Provide the [X, Y] coordinate of the cell's center where the given text is located.  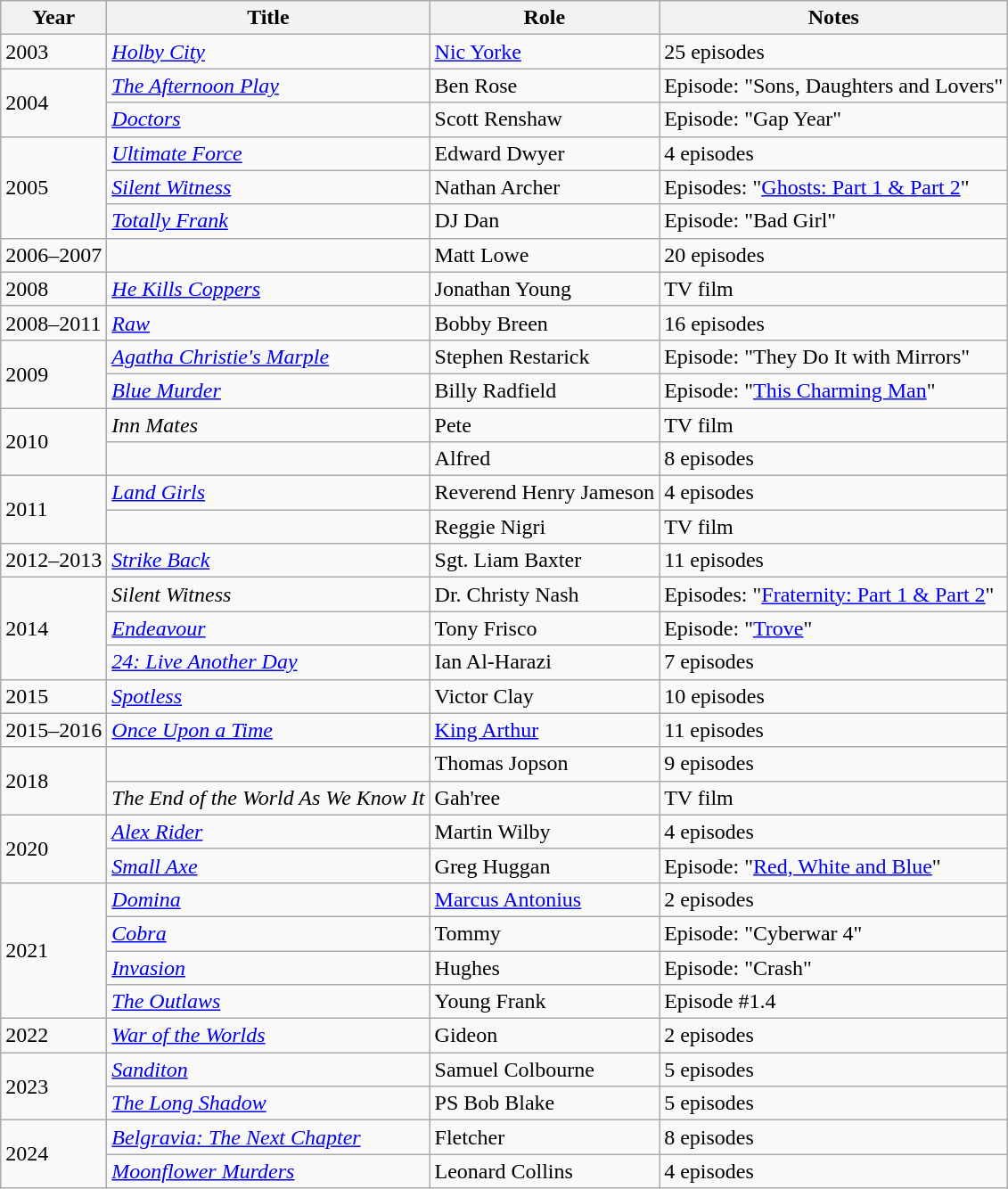
Small Axe [268, 865]
Tony Frisco [545, 628]
2009 [53, 373]
Stephen Restarick [545, 357]
Jonathan Young [545, 289]
2015 [53, 696]
9 episodes [834, 764]
Bobby Breen [545, 323]
Cobra [268, 933]
Invasion [268, 967]
Episode: "They Do It with Mirrors" [834, 357]
2008–2011 [53, 323]
Role [545, 18]
Leonard Collins [545, 1171]
Dr. Christy Nash [545, 594]
Gideon [545, 1036]
Moonflower Murders [268, 1171]
King Arthur [545, 730]
Spotless [268, 696]
Reverend Henry Jameson [545, 493]
Totally Frank [268, 221]
Martin Wilby [545, 832]
Raw [268, 323]
Matt Lowe [545, 255]
2018 [53, 781]
Billy Radfield [545, 390]
Belgravia: The Next Chapter [268, 1137]
2021 [53, 950]
10 episodes [834, 696]
Sgt. Liam Baxter [545, 561]
Agatha Christie's Marple [268, 357]
Hughes [545, 967]
2003 [53, 52]
Gah'ree [545, 798]
2014 [53, 628]
Greg Huggan [545, 865]
Episode #1.4 [834, 1002]
Episodes: "Ghosts: Part 1 & Part 2" [834, 187]
Episode: "Gap Year" [834, 119]
He Kills Coppers [268, 289]
Domina [268, 899]
Nic Yorke [545, 52]
Pete [545, 425]
2005 [53, 187]
Episode: "Red, White and Blue" [834, 865]
Marcus Antonius [545, 899]
Reggie Nigri [545, 527]
2020 [53, 849]
2004 [53, 102]
The End of the World As We Know It [268, 798]
Episode: "This Charming Man" [834, 390]
Alfred [545, 459]
2022 [53, 1036]
Ian Al-Harazi [545, 662]
Land Girls [268, 493]
Endeavour [268, 628]
Episode: "Bad Girl" [834, 221]
Blue Murder [268, 390]
2008 [53, 289]
Title [268, 18]
Episodes: "Fraternity: Part 1 & Part 2" [834, 594]
Nathan Archer [545, 187]
The Outlaws [268, 1002]
War of the Worlds [268, 1036]
2010 [53, 442]
2023 [53, 1086]
DJ Dan [545, 221]
The Long Shadow [268, 1103]
Scott Renshaw [545, 119]
25 episodes [834, 52]
Episode: "Cyberwar 4" [834, 933]
Ultimate Force [268, 153]
Holby City [268, 52]
Sanditon [268, 1070]
Year [53, 18]
Once Upon a Time [268, 730]
2024 [53, 1154]
The Afternoon Play [268, 86]
2006–2007 [53, 255]
2011 [53, 510]
7 episodes [834, 662]
2015–2016 [53, 730]
Tommy [545, 933]
2012–2013 [53, 561]
Notes [834, 18]
Samuel Colbourne [545, 1070]
Thomas Jopson [545, 764]
Young Frank [545, 1002]
Episode: "Sons, Daughters and Lovers" [834, 86]
Ben Rose [545, 86]
16 episodes [834, 323]
Inn Mates [268, 425]
Edward Dwyer [545, 153]
PS Bob Blake [545, 1103]
Fletcher [545, 1137]
Episode: "Trove" [834, 628]
Alex Rider [268, 832]
Doctors [268, 119]
20 episodes [834, 255]
24: Live Another Day [268, 662]
Episode: "Crash" [834, 967]
Victor Clay [545, 696]
Strike Back [268, 561]
